Extract the (x, y) coordinate from the center of the cell holding the provided text.  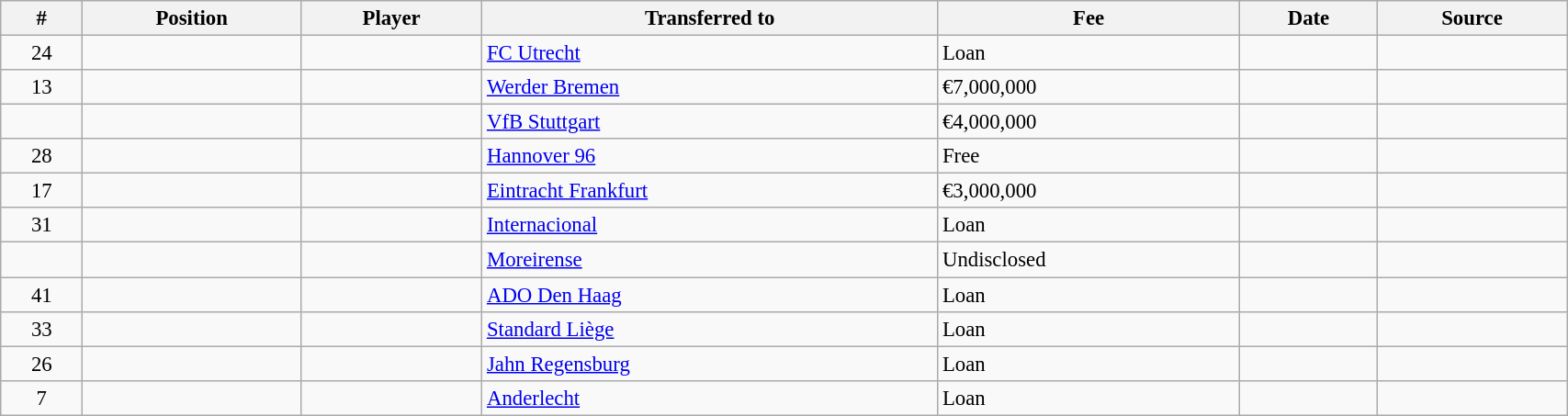
Jahn Regensburg (710, 364)
VfB Stuttgart (710, 122)
# (42, 18)
Anderlecht (710, 398)
26 (42, 364)
Moreirense (710, 260)
Hannover 96 (710, 156)
7 (42, 398)
31 (42, 225)
24 (42, 53)
Date (1309, 18)
Werder Bremen (710, 87)
Fee (1089, 18)
13 (42, 87)
€3,000,000 (1089, 191)
FC Utrecht (710, 53)
33 (42, 329)
28 (42, 156)
Position (192, 18)
41 (42, 295)
ADO Den Haag (710, 295)
Standard Liège (710, 329)
Free (1089, 156)
Internacional (710, 225)
€4,000,000 (1089, 122)
Transferred to (710, 18)
Eintracht Frankfurt (710, 191)
17 (42, 191)
Source (1472, 18)
Player (391, 18)
€7,000,000 (1089, 87)
Undisclosed (1089, 260)
